For the text-containing cell, return its midpoint in (X, Y) coordinate format. 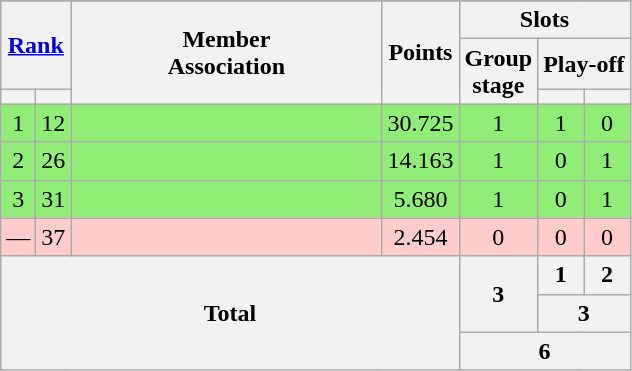
2.454 (420, 237)
30.725 (420, 123)
Rank (36, 45)
5.680 (420, 199)
12 (54, 123)
14.163 (420, 161)
31 (54, 199)
26 (54, 161)
Slots (544, 20)
Points (420, 52)
MemberAssociation (226, 52)
37 (54, 237)
6 (544, 351)
Total (230, 313)
— (18, 237)
Play-off (584, 64)
Groupstage (498, 72)
